Extract the (X, Y) coordinate from the center of the cell holding the provided text.  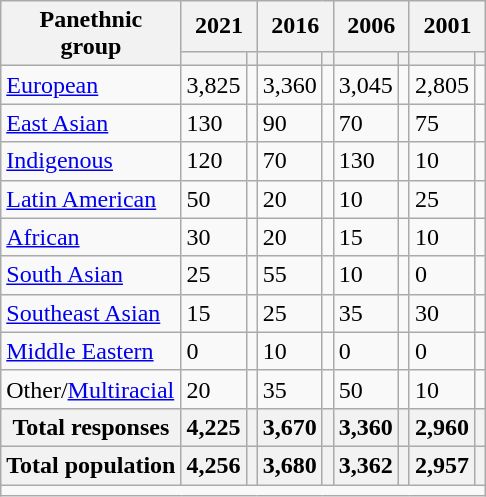
Total population (91, 465)
2006 (371, 26)
120 (214, 161)
Panethnicgroup (91, 34)
3,825 (214, 85)
Latin American (91, 199)
2021 (219, 26)
3,045 (366, 85)
90 (290, 123)
2001 (447, 26)
Indigenous (91, 161)
75 (442, 123)
African (91, 237)
Middle Eastern (91, 351)
East Asian (91, 123)
2,805 (442, 85)
3,670 (290, 427)
2,957 (442, 465)
4,256 (214, 465)
Other/Multiracial (91, 389)
55 (290, 275)
4,225 (214, 427)
European (91, 85)
3,362 (366, 465)
2016 (295, 26)
South Asian (91, 275)
3,680 (290, 465)
2,960 (442, 427)
Total responses (91, 427)
Southeast Asian (91, 313)
